From the cell containing the given text, extract its center point as [x, y] coordinate. 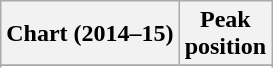
Peak position [225, 34]
Chart (2014–15) [90, 34]
